Pinpoint the cell where the given text exists, returning its (x, y) midpoint coordinate. 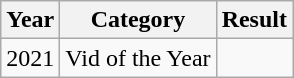
2021 (30, 58)
Category (138, 20)
Vid of the Year (138, 58)
Result (254, 20)
Year (30, 20)
